Return the [x, y] coordinate for the center point of the cell that contains the specified text.  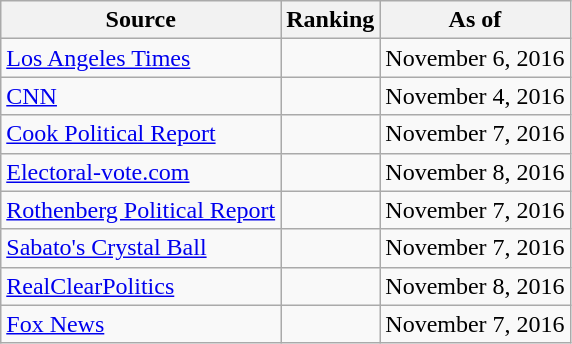
November 6, 2016 [475, 58]
Ranking [330, 20]
November 4, 2016 [475, 96]
As of [475, 20]
Los Angeles Times [141, 58]
Cook Political Report [141, 134]
RealClearPolitics [141, 286]
CNN [141, 96]
Source [141, 20]
Fox News [141, 324]
Rothenberg Political Report [141, 210]
Electoral-vote.com [141, 172]
Sabato's Crystal Ball [141, 248]
